Detect which cell encompasses the target text, then output its (x, y) center coordinate. 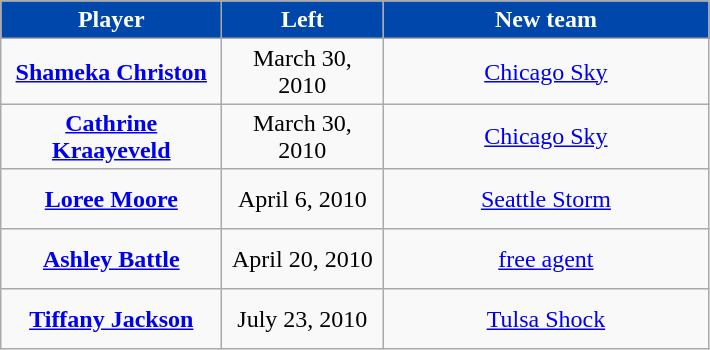
Loree Moore (112, 199)
Ashley Battle (112, 259)
free agent (546, 259)
Tulsa Shock (546, 319)
Player (112, 20)
April 20, 2010 (302, 259)
Tiffany Jackson (112, 319)
Shameka Christon (112, 72)
Left (302, 20)
New team (546, 20)
April 6, 2010 (302, 199)
Cathrine Kraayeveld (112, 136)
July 23, 2010 (302, 319)
Seattle Storm (546, 199)
